Provide the [X, Y] coordinate of the cell's center where the given text is located.  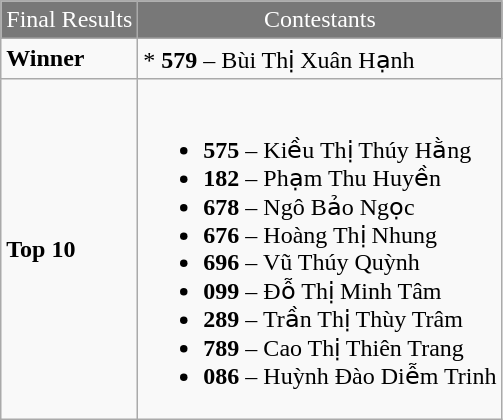
Final Results [70, 20]
Top 10 [70, 248]
Winner [70, 59]
Contestants [320, 20]
* 579 – Bùi Thị Xuân Hạnh [320, 59]
